For the text-containing cell, return its midpoint in [x, y] coordinate format. 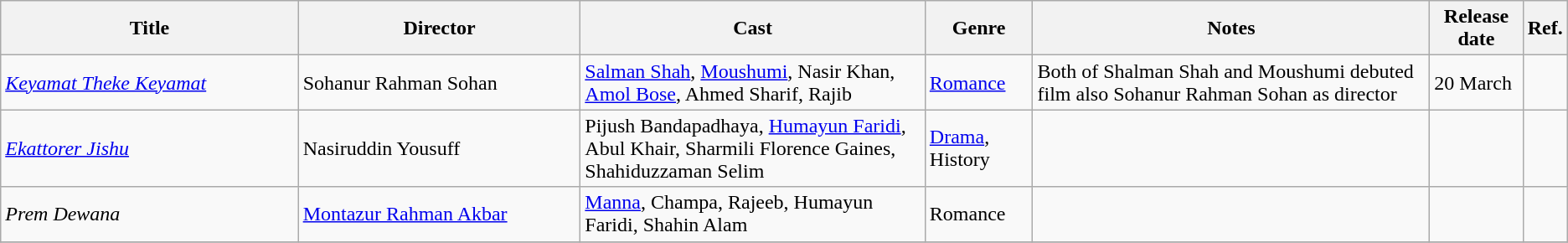
Release date [1476, 28]
Salman Shah, Moushumi, Nasir Khan, Amol Bose, Ahmed Sharif, Rajib [752, 82]
Nasiruddin Yousuff [439, 148]
Sohanur Rahman Sohan [439, 82]
Cast [752, 28]
Both of Shalman Shah and Moushumi debuted film also Sohanur Rahman Sohan as director [1231, 82]
Keyamat Theke Keyamat [149, 82]
Montazur Rahman Akbar [439, 215]
Director [439, 28]
Genre [978, 28]
Pijush Bandapadhaya, Humayun Faridi, Abul Khair, Sharmili Florence Gaines, Shahiduzzaman Selim [752, 148]
Title [149, 28]
Prem Dewana [149, 215]
20 March [1476, 82]
Drama, History [978, 148]
Ref. [1545, 28]
Notes [1231, 28]
Manna, Champa, Rajeeb, Humayun Faridi, Shahin Alam [752, 215]
Ekattorer Jishu [149, 148]
